For the text-containing cell, return its midpoint in (X, Y) coordinate format. 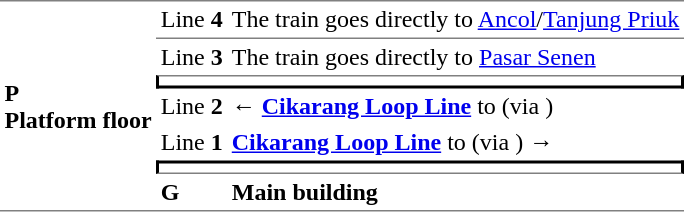
Line 1 (192, 142)
Line 4 (192, 19)
Line 3 (192, 57)
Line 2 (192, 106)
G (192, 193)
← Cikarang Loop Line to (via ) (456, 106)
The train goes directly to Ancol/Tanjung Priuk (456, 19)
Main building (456, 193)
Cikarang Loop Line to (via ) → (456, 142)
The train goes directly to Pasar Senen (456, 57)
PPlatform floor (78, 106)
